From the cell containing the given text, extract its center point as [X, Y] coordinate. 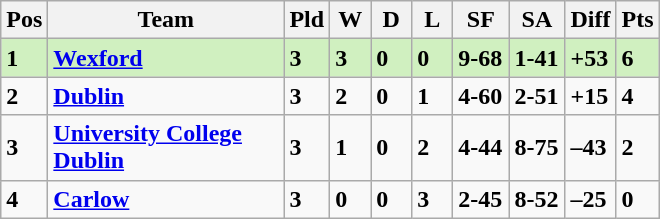
8-75 [537, 148]
SA [537, 20]
Carlow [166, 199]
SF [481, 20]
2-45 [481, 199]
4-60 [481, 96]
L [432, 20]
Pos [24, 20]
W [350, 20]
2-51 [537, 96]
+15 [590, 96]
University College Dublin [166, 148]
D [392, 20]
+53 [590, 58]
9-68 [481, 58]
Pts [638, 20]
–25 [590, 199]
Diff [590, 20]
8-52 [537, 199]
Pld [307, 20]
–43 [590, 148]
Team [166, 20]
Wexford [166, 58]
4-44 [481, 148]
1-41 [537, 58]
6 [638, 58]
Dublin [166, 96]
